Locate the cell with the specified text and output its (X, Y) center coordinate. 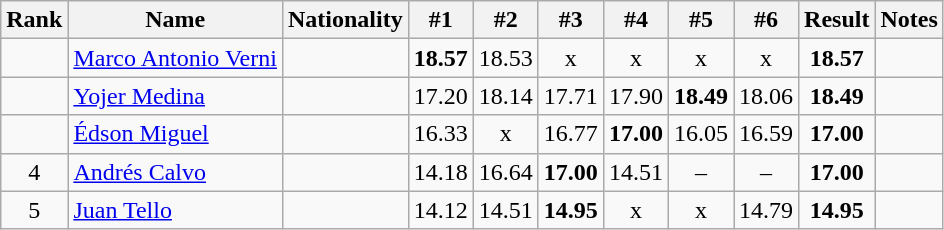
Rank (34, 20)
17.20 (440, 96)
Yojer Medina (176, 96)
#2 (506, 20)
14.18 (440, 172)
#4 (636, 20)
16.59 (766, 134)
Marco Antonio Verni (176, 58)
#1 (440, 20)
Notes (909, 20)
18.14 (506, 96)
#5 (700, 20)
Nationality (345, 20)
Name (176, 20)
#6 (766, 20)
17.71 (570, 96)
14.79 (766, 210)
16.05 (700, 134)
18.53 (506, 58)
16.33 (440, 134)
Juan Tello (176, 210)
17.90 (636, 96)
16.77 (570, 134)
Result (837, 20)
5 (34, 210)
4 (34, 172)
Édson Miguel (176, 134)
14.12 (440, 210)
#3 (570, 20)
16.64 (506, 172)
18.06 (766, 96)
Andrés Calvo (176, 172)
